Pinpoint the cell where the given text exists, returning its (x, y) midpoint coordinate. 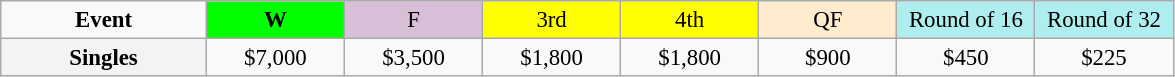
Singles (104, 58)
F (413, 20)
$7,000 (275, 58)
$900 (828, 58)
$225 (1104, 58)
QF (828, 20)
$3,500 (413, 58)
$450 (966, 58)
4th (690, 20)
3rd (552, 20)
Round of 32 (1104, 20)
Event (104, 20)
W (275, 20)
Round of 16 (966, 20)
